Search for the cell housing the specified text and yield its [x, y] center coordinate. 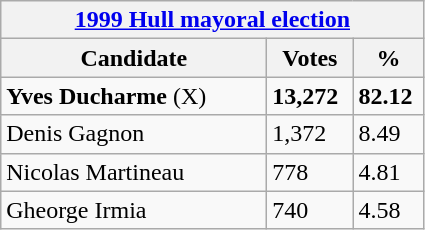
Candidate [134, 58]
4.58 [388, 210]
1999 Hull mayoral election [212, 20]
1,372 [310, 134]
82.12 [388, 96]
Denis Gagnon [134, 134]
740 [310, 210]
13,272 [310, 96]
778 [310, 172]
Votes [310, 58]
Gheorge Irmia [134, 210]
% [388, 58]
8.49 [388, 134]
4.81 [388, 172]
Nicolas Martineau [134, 172]
Yves Ducharme (X) [134, 96]
